Pinpoint the cell where the given text exists, returning its (x, y) midpoint coordinate. 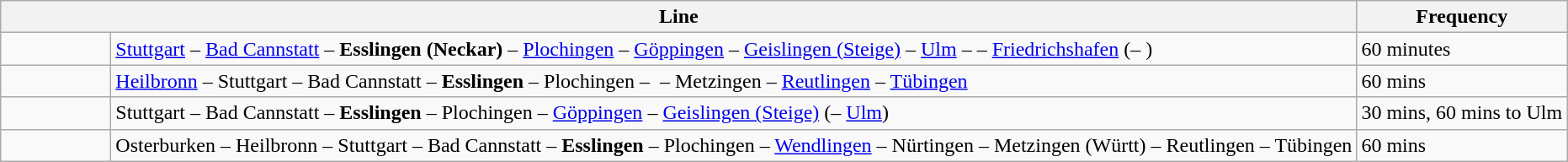
Stuttgart – Bad Cannstatt – Esslingen (Neckar) – Plochingen – Göppingen – Geislingen (Steige) – Ulm – – Friedrichshafen (– ) (734, 49)
Osterburken – Heilbronn – Stuttgart – Bad Cannstatt – Esslingen – Plochingen – Wendlingen – Nürtingen – Metzingen (Württ) – Reutlingen – Tübingen (734, 145)
30 mins, 60 mins to Ulm (1462, 113)
Stuttgart – Bad Cannstatt – Esslingen – Plochingen – Göppingen – Geislingen (Steige) (– Ulm) (734, 113)
Heilbronn – Stuttgart – Bad Cannstatt – Esslingen – Plochingen – – Metzingen – Reutlingen – Tübingen (734, 81)
Line (678, 17)
Frequency (1462, 17)
60 minutes (1462, 49)
